Return the [x, y] coordinate for the center point of the cell that contains the specified text.  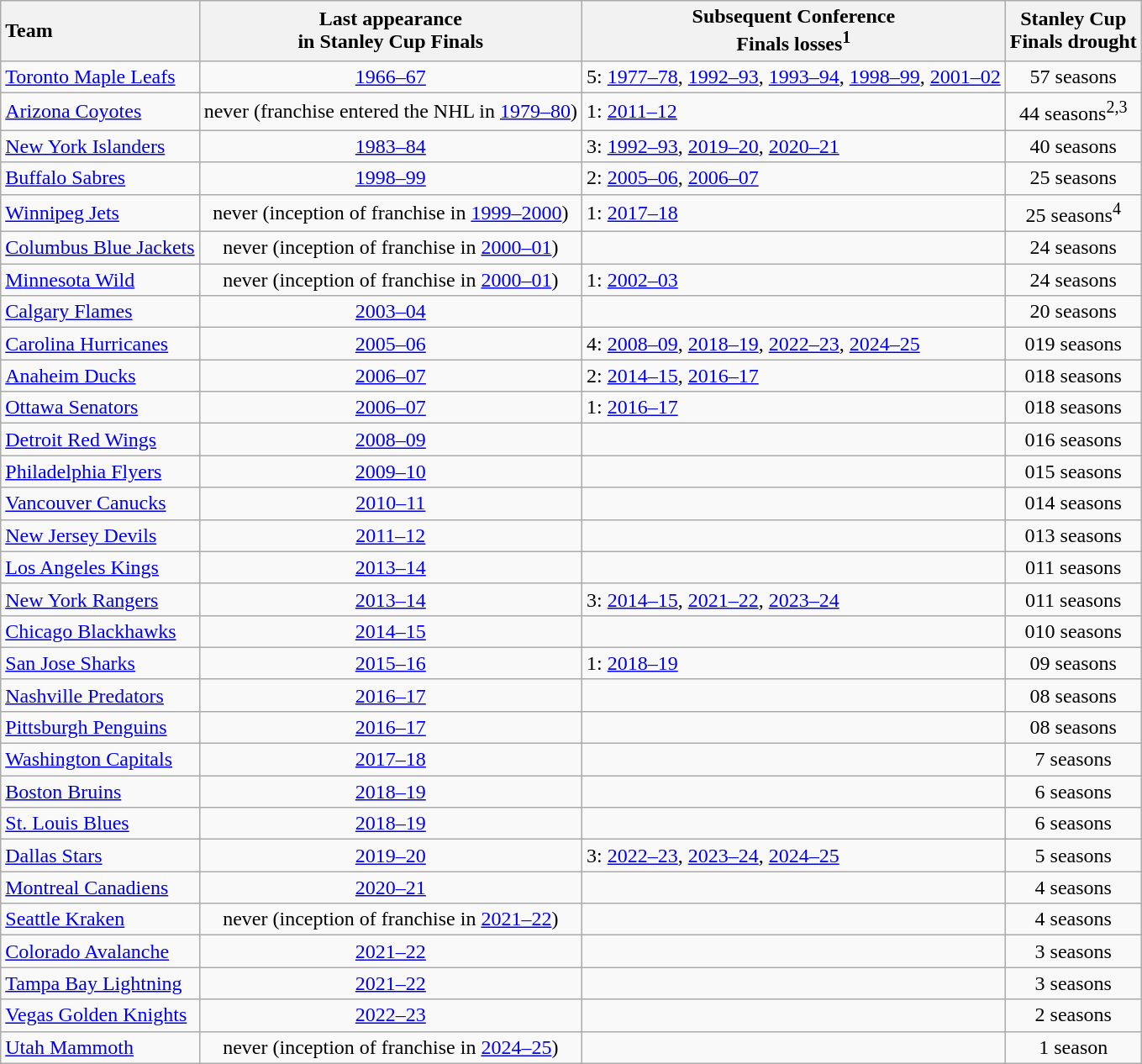
57 seasons [1073, 76]
3: 2014–15, 2021–22, 2023–24 [793, 599]
New York Islanders [100, 146]
Vancouver Canucks [100, 503]
5 seasons [1073, 856]
019 seasons [1073, 344]
Ottawa Senators [100, 408]
015 seasons [1073, 471]
Boston Bruins [100, 792]
never (inception of franchise in 2021–22) [390, 919]
2005–06 [390, 344]
010 seasons [1073, 631]
Pittsburgh Penguins [100, 728]
2017–18 [390, 760]
2022–23 [390, 1015]
New Jersey Devils [100, 535]
never (franchise entered the NHL in 1979–80) [390, 111]
Subsequent ConferenceFinals losses1 [793, 31]
Montreal Canadiens [100, 888]
Calgary Flames [100, 312]
5: 1977–78, 1992–93, 1993–94, 1998–99, 2001–02 [793, 76]
4: 2008–09, 2018–19, 2022–23, 2024–25 [793, 344]
2: 2005–06, 2006–07 [793, 178]
2019–20 [390, 856]
40 seasons [1073, 146]
Washington Capitals [100, 760]
Toronto Maple Leafs [100, 76]
2014–15 [390, 631]
1: 2018–19 [793, 663]
Tampa Bay Lightning [100, 983]
Philadelphia Flyers [100, 471]
Vegas Golden Knights [100, 1015]
Utah Mammoth [100, 1047]
Seattle Kraken [100, 919]
2011–12 [390, 535]
25 seasons4 [1073, 213]
2010–11 [390, 503]
20 seasons [1073, 312]
Minnesota Wild [100, 280]
Dallas Stars [100, 856]
1 season [1073, 1047]
San Jose Sharks [100, 663]
44 seasons2,3 [1073, 111]
1: 2016–17 [793, 408]
25 seasons [1073, 178]
New York Rangers [100, 599]
Los Angeles Kings [100, 567]
1998–99 [390, 178]
2020–21 [390, 888]
Carolina Hurricanes [100, 344]
Arizona Coyotes [100, 111]
Columbus Blue Jackets [100, 248]
Anaheim Ducks [100, 376]
Nashville Predators [100, 695]
3: 1992–93, 2019–20, 2020–21 [793, 146]
2003–04 [390, 312]
Last appearancein Stanley Cup Finals [390, 31]
7 seasons [1073, 760]
2009–10 [390, 471]
St. Louis Blues [100, 824]
1983–84 [390, 146]
Team [100, 31]
2015–16 [390, 663]
Detroit Red Wings [100, 440]
2 seasons [1073, 1015]
1966–67 [390, 76]
Stanley CupFinals drought [1073, 31]
1: 2017–18 [793, 213]
1: 2011–12 [793, 111]
2008–09 [390, 440]
014 seasons [1073, 503]
Chicago Blackhawks [100, 631]
2: 2014–15, 2016–17 [793, 376]
never (inception of franchise in 2024–25) [390, 1047]
Winnipeg Jets [100, 213]
016 seasons [1073, 440]
013 seasons [1073, 535]
1: 2002–03 [793, 280]
never (inception of franchise in 1999–2000) [390, 213]
Buffalo Sabres [100, 178]
3: 2022–23, 2023–24, 2024–25 [793, 856]
Colorado Avalanche [100, 951]
09 seasons [1073, 663]
